For the text-containing cell, return its midpoint in (X, Y) coordinate format. 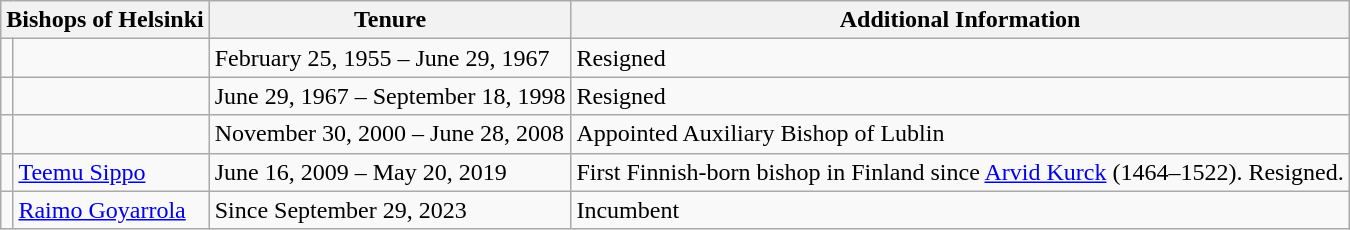
Teemu Sippo (111, 172)
Incumbent (960, 210)
February 25, 1955 – June 29, 1967 (390, 58)
Since September 29, 2023 (390, 210)
Raimo Goyarrola (111, 210)
Bishops of Helsinki (105, 20)
Appointed Auxiliary Bishop of Lublin (960, 134)
Tenure (390, 20)
November 30, 2000 – June 28, 2008 (390, 134)
June 29, 1967 – September 18, 1998 (390, 96)
Additional Information (960, 20)
First Finnish-born bishop in Finland since Arvid Kurck (1464–1522). Resigned. (960, 172)
June 16, 2009 – May 20, 2019 (390, 172)
